For the text-containing cell, return its midpoint in [x, y] coordinate format. 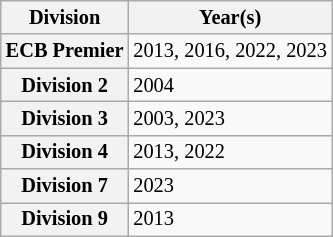
Year(s) [230, 17]
2023 [230, 186]
2013, 2022 [230, 152]
Division 9 [65, 219]
Division 3 [65, 118]
2004 [230, 85]
ECB Premier [65, 51]
2013, 2016, 2022, 2023 [230, 51]
2003, 2023 [230, 118]
Division 2 [65, 85]
2013 [230, 219]
Division 4 [65, 152]
Division 7 [65, 186]
Division [65, 17]
